Provide the (x, y) coordinate of the cell's center where the given text is located.  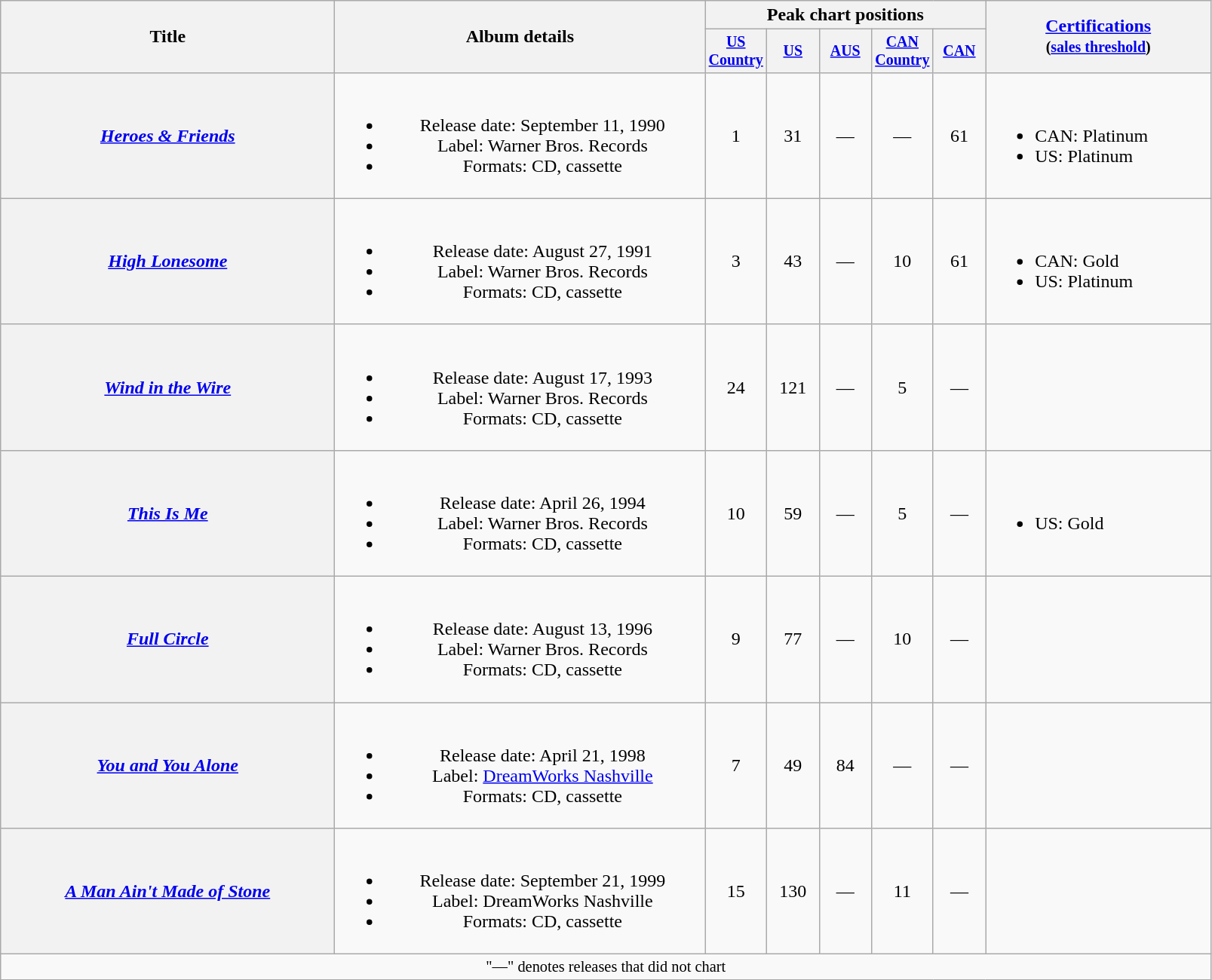
AUS (845, 51)
Release date: April 26, 1994Label: Warner Bros. RecordsFormats: CD, cassette (520, 513)
Release date: August 17, 1993Label: Warner Bros. RecordsFormats: CD, cassette (520, 387)
130 (793, 891)
Title (167, 37)
Album details (520, 37)
You and You Alone (167, 766)
CAN (959, 51)
15 (736, 891)
77 (793, 639)
Wind in the Wire (167, 387)
31 (793, 136)
US: Gold (1098, 513)
24 (736, 387)
43 (793, 261)
Release date: August 27, 1991Label: Warner Bros. RecordsFormats: CD, cassette (520, 261)
49 (793, 766)
A Man Ain't Made of Stone (167, 891)
Release date: August 13, 1996Label: Warner Bros. RecordsFormats: CD, cassette (520, 639)
84 (845, 766)
7 (736, 766)
CAN: PlatinumUS: Platinum (1098, 136)
121 (793, 387)
59 (793, 513)
This Is Me (167, 513)
3 (736, 261)
US (793, 51)
Certifications(sales threshold) (1098, 37)
9 (736, 639)
Heroes & Friends (167, 136)
CAN Country (902, 51)
Release date: September 21, 1999Label: DreamWorks NashvilleFormats: CD, cassette (520, 891)
CAN: GoldUS: Platinum (1098, 261)
1 (736, 136)
"—" denotes releases that did not chart (606, 967)
Full Circle (167, 639)
Release date: September 11, 1990Label: Warner Bros. RecordsFormats: CD, cassette (520, 136)
Peak chart positions (845, 15)
11 (902, 891)
Release date: April 21, 1998Label: DreamWorks NashvilleFormats: CD, cassette (520, 766)
US Country (736, 51)
High Lonesome (167, 261)
